Locate the cell with the specified text and output its [x, y] center coordinate. 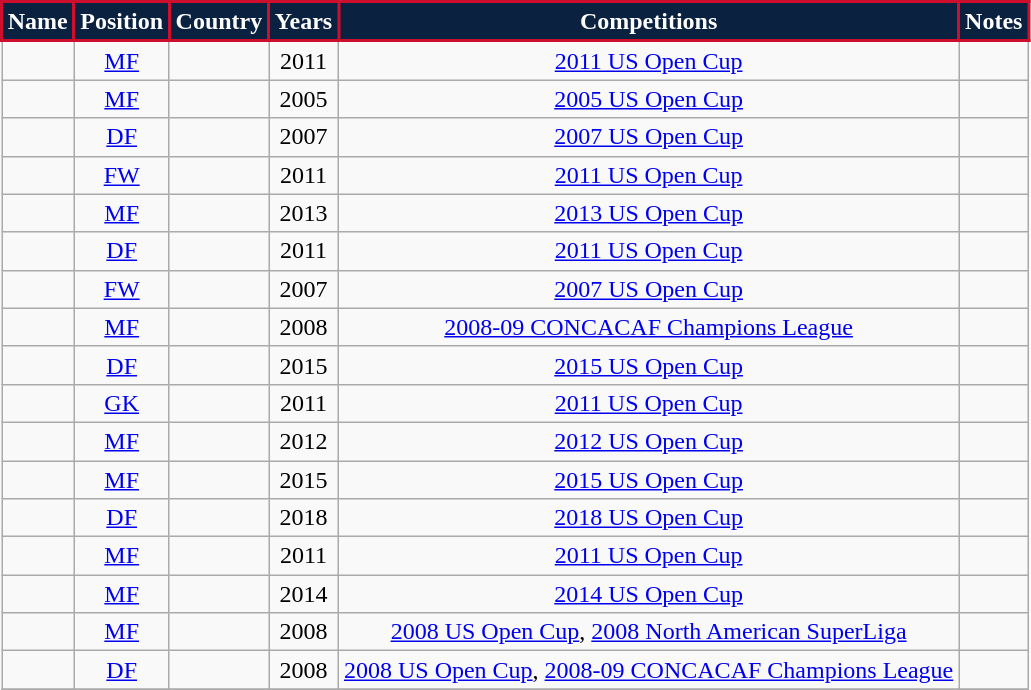
2018 US Open Cup [648, 518]
Country [218, 22]
2005 [304, 99]
Position [122, 22]
Competitions [648, 22]
2008 US Open Cup, 2008-09 CONCACAF Champions League [648, 670]
2014 [304, 594]
2005 US Open Cup [648, 99]
2013 US Open Cup [648, 213]
2008-09 CONCACAF Champions League [648, 327]
2012 US Open Cup [648, 441]
2008 US Open Cup, 2008 North American SuperLiga [648, 632]
2018 [304, 518]
Notes [994, 22]
2014 US Open Cup [648, 594]
Years [304, 22]
Name [38, 22]
GK [122, 403]
2012 [304, 441]
2013 [304, 213]
